Output the (x, y) coordinate of the center of the cell containing the given text.  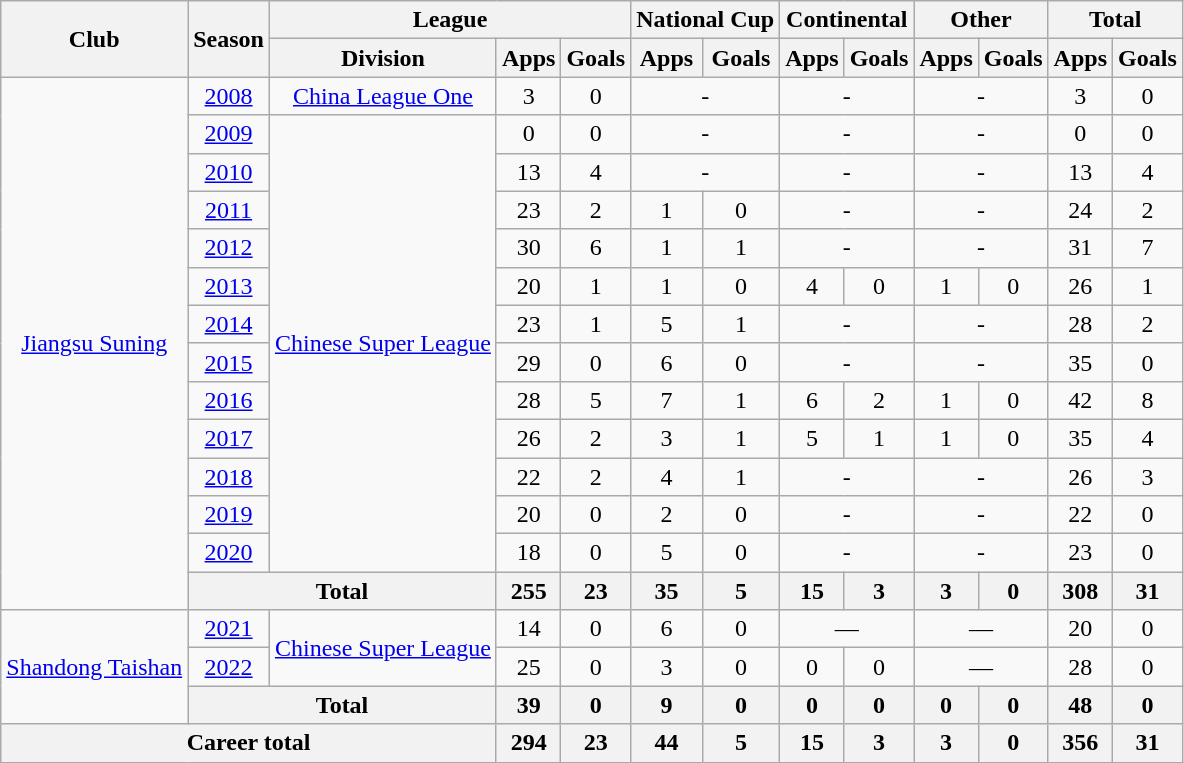
Season (229, 39)
44 (667, 743)
2019 (229, 515)
14 (528, 629)
2014 (229, 324)
2020 (229, 553)
2009 (229, 134)
2022 (229, 667)
2011 (229, 210)
39 (528, 705)
2008 (229, 96)
30 (528, 248)
China League One (382, 96)
24 (1080, 210)
294 (528, 743)
Jiangsu Suning (94, 344)
2016 (229, 400)
Career total (249, 743)
25 (528, 667)
Shandong Taishan (94, 667)
308 (1080, 591)
8 (1148, 400)
2013 (229, 286)
Club (94, 39)
2018 (229, 477)
Division (382, 58)
42 (1080, 400)
2015 (229, 362)
29 (528, 362)
48 (1080, 705)
Other (981, 20)
2021 (229, 629)
18 (528, 553)
2017 (229, 438)
255 (528, 591)
League (450, 20)
2012 (229, 248)
Continental (847, 20)
National Cup (706, 20)
2010 (229, 172)
356 (1080, 743)
9 (667, 705)
